For the text-containing cell, return its midpoint in (X, Y) coordinate format. 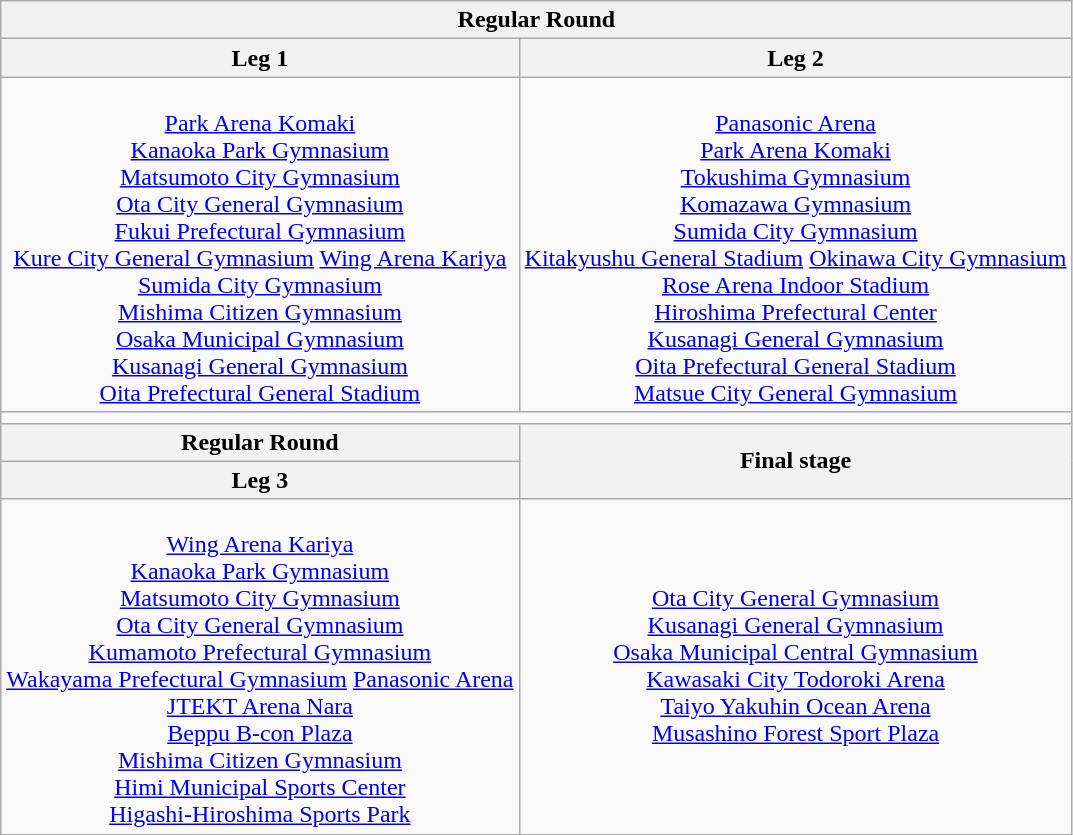
Final stage (796, 461)
Leg 3 (260, 480)
Leg 1 (260, 58)
Leg 2 (796, 58)
